Detect which cell encompasses the target text, then output its (X, Y) center coordinate. 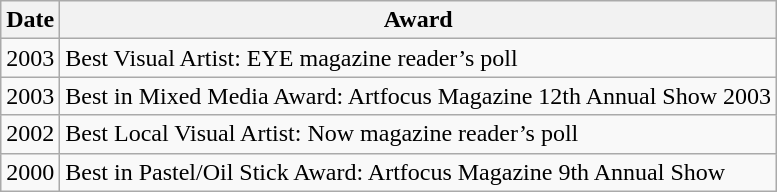
Best in Mixed Media Award: Artfocus Magazine 12th Annual Show 2003 (418, 96)
2002 (30, 134)
Date (30, 20)
Best in Pastel/Oil Stick Award: Artfocus Magazine 9th Annual Show (418, 172)
Award (418, 20)
2000 (30, 172)
Best Visual Artist: EYE magazine reader’s poll (418, 58)
Best Local Visual Artist: Now magazine reader’s poll (418, 134)
